Return the [X, Y] coordinate for the center point of the cell that contains the specified text.  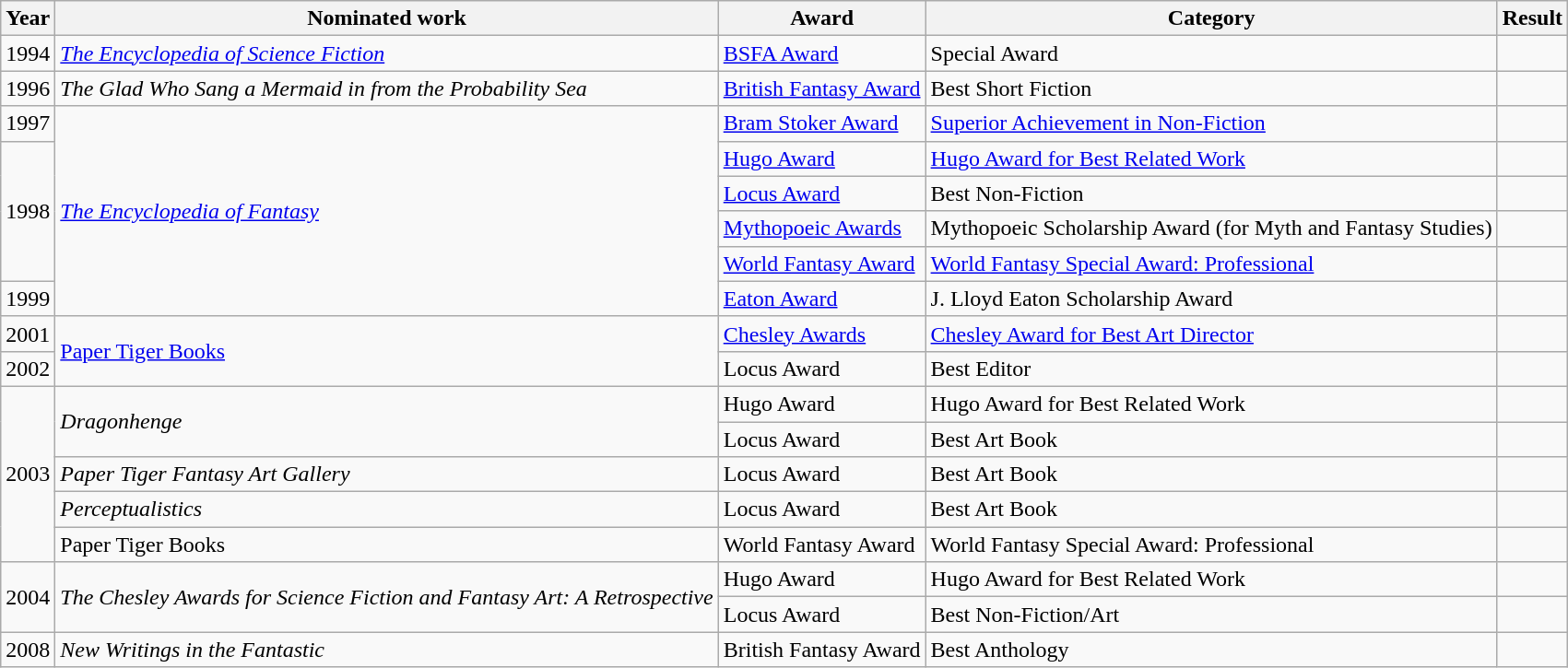
Dragonhenge [387, 421]
Best Non-Fiction [1211, 193]
Chesley Awards [822, 334]
Perceptualistics [387, 510]
Best Non-Fiction/Art [1211, 615]
Result [1532, 18]
Bram Stoker Award [822, 123]
1996 [28, 88]
J. Lloyd Eaton Scholarship Award [1211, 299]
2003 [28, 474]
BSFA Award [822, 53]
The Encyclopedia of Fantasy [387, 211]
Best Anthology [1211, 650]
Category [1211, 18]
1994 [28, 53]
1999 [28, 299]
The Glad Who Sang a Mermaid in from the Probability Sea [387, 88]
Best Editor [1211, 369]
The Encyclopedia of Science Fiction [387, 53]
2008 [28, 650]
Mythopoeic Awards [822, 229]
Eaton Award [822, 299]
The Chesley Awards for Science Fiction and Fantasy Art: A Retrospective [387, 597]
Superior Achievement in Non-Fiction [1211, 123]
Chesley Award for Best Art Director [1211, 334]
2002 [28, 369]
2004 [28, 597]
Nominated work [387, 18]
2001 [28, 334]
Special Award [1211, 53]
Best Short Fiction [1211, 88]
Paper Tiger Fantasy Art Gallery [387, 475]
Year [28, 18]
Award [822, 18]
1997 [28, 123]
1998 [28, 211]
Mythopoeic Scholarship Award (for Myth and Fantasy Studies) [1211, 229]
New Writings in the Fantastic [387, 650]
